Extract the (X, Y) coordinate from the center of the cell holding the provided text.  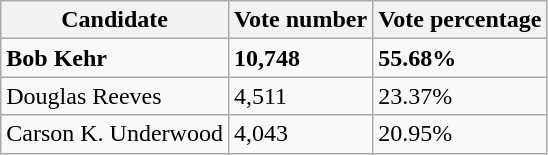
55.68% (460, 58)
4,043 (300, 134)
23.37% (460, 96)
Carson K. Underwood (115, 134)
4,511 (300, 96)
20.95% (460, 134)
Bob Kehr (115, 58)
Candidate (115, 20)
10,748 (300, 58)
Vote percentage (460, 20)
Douglas Reeves (115, 96)
Vote number (300, 20)
